Provide the (x, y) coordinate of the cell's center where the given text is located.  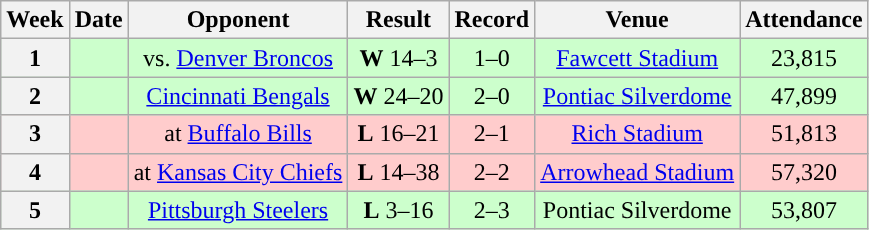
Pittsburgh Steelers (238, 210)
53,807 (804, 210)
1 (35, 58)
5 (35, 210)
Record (492, 20)
Result (398, 20)
Venue (638, 20)
W 14–3 (398, 58)
47,899 (804, 96)
at Kansas City Chiefs (238, 172)
4 (35, 172)
2–2 (492, 172)
2 (35, 96)
Attendance (804, 20)
Fawcett Stadium (638, 58)
51,813 (804, 134)
at Buffalo Bills (238, 134)
57,320 (804, 172)
2–3 (492, 210)
W 24–20 (398, 96)
L 14–38 (398, 172)
L 16–21 (398, 134)
Date (98, 20)
L 3–16 (398, 210)
Rich Stadium (638, 134)
3 (35, 134)
vs. Denver Broncos (238, 58)
Arrowhead Stadium (638, 172)
2–1 (492, 134)
Opponent (238, 20)
Cincinnati Bengals (238, 96)
1–0 (492, 58)
23,815 (804, 58)
Week (35, 20)
2–0 (492, 96)
